Determine the [X, Y] coordinate at the center of the cell enclosing the given text.  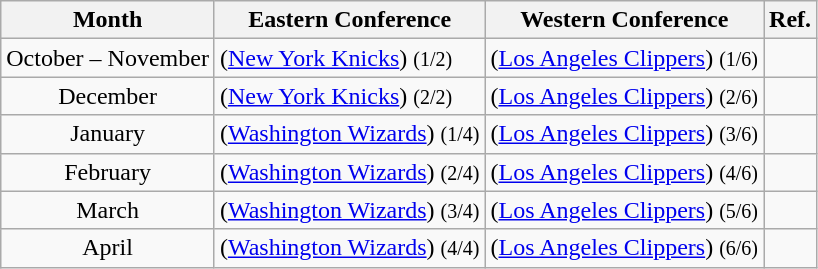
(Washington Wizards) (2/4) [350, 172]
(Washington Wizards) (3/4) [350, 210]
Month [108, 20]
Western Conference [624, 20]
(Los Angeles Clippers) (1/6) [624, 58]
(Los Angeles Clippers) (3/6) [624, 134]
February [108, 172]
Eastern Conference [350, 20]
(New York Knicks) (2/2) [350, 96]
March [108, 210]
(Washington Wizards) (4/4) [350, 248]
(Washington Wizards) (1/4) [350, 134]
(Los Angeles Clippers) (5/6) [624, 210]
December [108, 96]
(New York Knicks) (1/2) [350, 58]
October – November [108, 58]
(Los Angeles Clippers) (6/6) [624, 248]
April [108, 248]
(Los Angeles Clippers) (4/6) [624, 172]
(Los Angeles Clippers) (2/6) [624, 96]
January [108, 134]
Ref. [790, 20]
